Extract the (x, y) coordinate from the center of the cell holding the provided text.  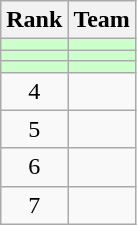
7 (34, 205)
4 (34, 91)
5 (34, 129)
6 (34, 167)
Team (102, 20)
Rank (34, 20)
